Detect which cell encompasses the target text, then output its [X, Y] center coordinate. 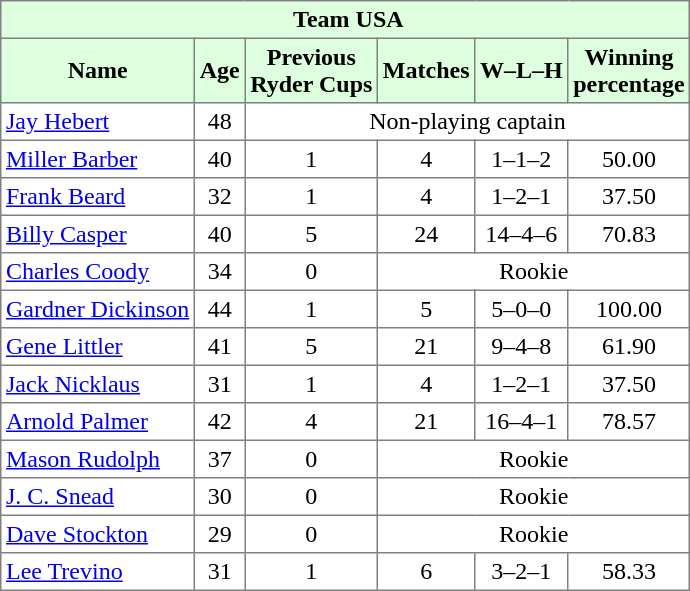
78.57 [629, 422]
Charles Coody [98, 272]
Matches [426, 70]
100.00 [629, 309]
Gene Littler [98, 347]
37 [220, 459]
Billy Casper [98, 234]
3–2–1 [522, 572]
Name [98, 70]
61.90 [629, 347]
J. C. Snead [98, 497]
PreviousRyder Cups [312, 70]
48 [220, 122]
30 [220, 497]
Dave Stockton [98, 534]
Lee Trevino [98, 572]
24 [426, 234]
34 [220, 272]
Gardner Dickinson [98, 309]
Arnold Palmer [98, 422]
29 [220, 534]
Miller Barber [98, 159]
6 [426, 572]
14–4–6 [522, 234]
Non-playing captain [468, 122]
44 [220, 309]
16–4–1 [522, 422]
5–0–0 [522, 309]
42 [220, 422]
1–1–2 [522, 159]
Team USA [346, 20]
Age [220, 70]
41 [220, 347]
Mason Rudolph [98, 459]
Jay Hebert [98, 122]
58.33 [629, 572]
Winningpercentage [629, 70]
Frank Beard [98, 197]
Jack Nicklaus [98, 384]
9–4–8 [522, 347]
32 [220, 197]
W–L–H [522, 70]
50.00 [629, 159]
70.83 [629, 234]
